Find where the given text appears and provide that cell's center as (x, y) coordinate. 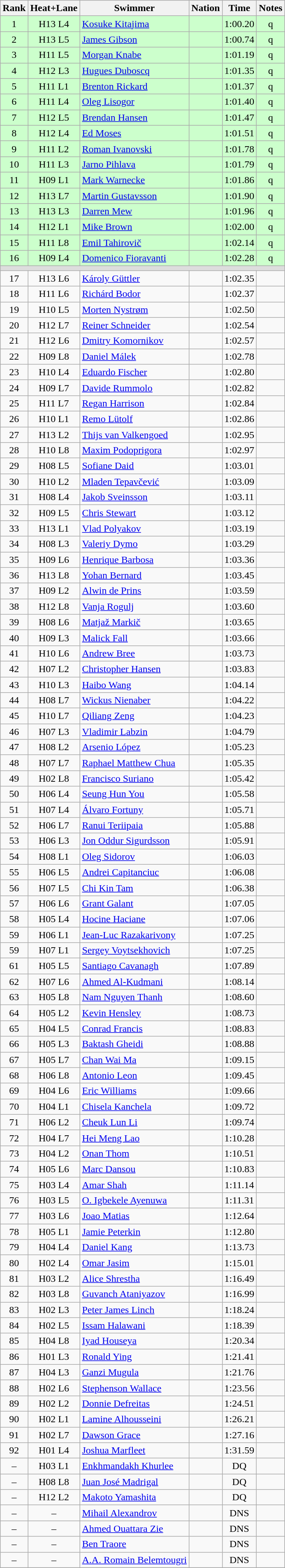
54 (14, 856)
69 (14, 1091)
1:03.59 (239, 591)
H04 L6 (54, 1091)
H05 L7 (54, 1060)
1:08.73 (239, 1013)
Dmitry Komornikov (134, 341)
Mark Warnecke (134, 180)
1:02.28 (239, 258)
49 (14, 778)
Matjaž Markič (134, 622)
H13 L5 (54, 39)
Joao Matias (134, 1216)
H09 L3 (54, 638)
H10 L8 (54, 450)
Hei Meng Lao (134, 1138)
1:06.38 (239, 888)
70 (14, 1107)
1:01.78 (239, 149)
Darren Mew (134, 211)
H06 L3 (54, 841)
H07 L1 (54, 950)
33 (14, 528)
1:09.72 (239, 1107)
H04 L3 (54, 1372)
Károly Güttler (134, 278)
1:06.03 (239, 856)
Ranui Teriipaia (134, 825)
1:05.71 (239, 810)
26 (14, 419)
Christopher Hansen (134, 669)
Richárd Bodor (134, 294)
1:09.15 (239, 1060)
H02 L3 (54, 1310)
H08 L4 (54, 497)
1:10.83 (239, 1169)
H13 L4 (54, 24)
72 (14, 1138)
43 (14, 684)
1 (14, 24)
Daniel Málek (134, 356)
Alwin de Prins (134, 591)
64 (14, 1013)
Mihail Alexandrov (134, 1513)
Jarno Pihlava (134, 164)
Jakob Sveinsson (134, 497)
H10 L7 (54, 716)
10 (14, 164)
H03 L6 (54, 1216)
55 (14, 872)
53 (14, 841)
Ganzi Mugula (134, 1372)
Baktash Gheidi (134, 1044)
7 (14, 117)
29 (14, 466)
Valeriy Dymo (134, 544)
1:05.58 (239, 794)
Francisco Suriano (134, 778)
Lamine Alhousseini (134, 1419)
1:02.97 (239, 450)
77 (14, 1216)
Conrad Francis (134, 1028)
Maxim Podoprigora (134, 450)
48 (14, 763)
1:12.80 (239, 1232)
H13 L6 (54, 278)
1:21.41 (239, 1357)
H02 L4 (54, 1263)
1:08.60 (239, 997)
H06 L4 (54, 794)
1:08.88 (239, 1044)
30 (14, 482)
H13 L7 (54, 196)
Omar Jasim (134, 1263)
68 (14, 1075)
56 (14, 888)
H11 L6 (54, 294)
1:04.23 (239, 716)
Ahmed Ouattara Zie (134, 1529)
Mladen Tepavčević (134, 482)
51 (14, 810)
46 (14, 732)
Donnie Defreitas (134, 1403)
71 (14, 1122)
H07 L7 (54, 763)
Ahmed Al-Kudmani (134, 982)
91 (14, 1435)
Brendan Hansen (134, 117)
Swimmer (134, 8)
Henrique Barbosa (134, 560)
Arsenio López (134, 747)
Nam Nguyen Thanh (134, 997)
Kosuke Kitajima (134, 24)
1:26.21 (239, 1419)
38 (14, 606)
1:03.60 (239, 606)
H06 L8 (54, 1075)
1:11.31 (239, 1201)
H02 L8 (54, 778)
1:03.29 (239, 544)
H01 L3 (54, 1357)
H05 L3 (54, 1044)
4 (14, 71)
39 (14, 622)
22 (14, 356)
58 (14, 919)
1:10.51 (239, 1153)
84 (14, 1325)
1:13.73 (239, 1247)
Mike Brown (134, 227)
H01 L4 (54, 1451)
14 (14, 227)
1:01.96 (239, 211)
Ed Moses (134, 133)
H03 L4 (54, 1185)
Chi Kin Tam (134, 888)
3 (14, 55)
H11 L3 (54, 164)
Remo Lütolf (134, 419)
25 (14, 403)
H02 L5 (54, 1325)
Chris Stewart (134, 513)
Vlad Polyakov (134, 528)
1:02.95 (239, 435)
1:08.14 (239, 982)
H07 L6 (54, 982)
H09 L1 (54, 180)
H03 L2 (54, 1279)
H08 L8 (54, 1482)
1:04.22 (239, 700)
H04 L2 (54, 1153)
Stephenson Wallace (134, 1388)
Roman Ivanovski (134, 149)
H10 L4 (54, 372)
Haibo Wang (134, 684)
H08 L3 (54, 544)
H11 L5 (54, 55)
1:02.00 (239, 227)
1:02.82 (239, 388)
Issam Halawani (134, 1325)
H05 L5 (54, 966)
1:03.65 (239, 622)
1:03.01 (239, 466)
H04 L4 (54, 1247)
1:07.89 (239, 966)
Hugues Duboscq (134, 71)
H12 L6 (54, 341)
87 (14, 1372)
92 (14, 1451)
19 (14, 310)
H10 L3 (54, 684)
Grant Galant (134, 903)
62 (14, 982)
1:16.49 (239, 1279)
37 (14, 591)
1:02.57 (239, 341)
1:01.79 (239, 164)
H13 L2 (54, 435)
79 (14, 1247)
Peter James Linch (134, 1310)
H13 L1 (54, 528)
1:08.83 (239, 1028)
Andrei Capitanciuc (134, 872)
James Gibson (134, 39)
1:10.28 (239, 1138)
H02 L1 (54, 1419)
1:05.23 (239, 747)
Santiago Cavanagh (134, 966)
H08 L1 (54, 856)
H07 L4 (54, 810)
H02 L2 (54, 1403)
Domenico Fioravanti (134, 258)
Emil Tahirovič (134, 243)
1:16.99 (239, 1294)
1:03.83 (239, 669)
21 (14, 341)
1:04.79 (239, 732)
H12 L5 (54, 117)
Morten Nystrøm (134, 310)
H09 L6 (54, 560)
1:02.78 (239, 356)
45 (14, 716)
23 (14, 372)
80 (14, 1263)
1:03.36 (239, 560)
H09 L7 (54, 388)
36 (14, 575)
H03 L8 (54, 1294)
Makoto Yamashita (134, 1497)
1:11.14 (239, 1185)
1:03.19 (239, 528)
H11 L4 (54, 102)
63 (14, 997)
61 (14, 966)
H06 L1 (54, 935)
Álvaro Fortuny (134, 810)
1:01.86 (239, 180)
1:01.37 (239, 86)
Ronald Ying (134, 1357)
Kevin Hensley (134, 1013)
Raphael Matthew Chua (134, 763)
1:01.35 (239, 71)
1:01.40 (239, 102)
Marc Dansou (134, 1169)
Jamie Peterkin (134, 1232)
1:07.05 (239, 903)
1:03.66 (239, 638)
Cheuk Lun Li (134, 1122)
88 (14, 1388)
34 (14, 544)
1:01.51 (239, 133)
1:01.47 (239, 117)
H03 L5 (54, 1201)
1:27.16 (239, 1435)
Oleg Lisogor (134, 102)
H10 L6 (54, 653)
1:31.59 (239, 1451)
13 (14, 211)
82 (14, 1294)
H08 L6 (54, 622)
H11 L7 (54, 403)
57 (14, 903)
H09 L2 (54, 591)
1:02.35 (239, 278)
32 (14, 513)
5 (14, 86)
H06 L2 (54, 1122)
H07 L3 (54, 732)
H04 L8 (54, 1341)
Martin Gustavsson (134, 196)
67 (14, 1060)
1:05.91 (239, 841)
12 (14, 196)
41 (14, 653)
81 (14, 1279)
H07 L5 (54, 888)
1:06.08 (239, 872)
86 (14, 1357)
H11 L8 (54, 243)
1:24.51 (239, 1403)
Regan Harrison (134, 403)
89 (14, 1403)
H10 L5 (54, 310)
17 (14, 278)
Daniel Kang (134, 1247)
35 (14, 560)
6 (14, 102)
Qiliang Zeng (134, 716)
H12 L7 (54, 325)
1:07.06 (239, 919)
Dawson Grace (134, 1435)
16 (14, 258)
90 (14, 1419)
Hocine Haciane (134, 919)
85 (14, 1341)
H05 L1 (54, 1232)
1:03.45 (239, 575)
52 (14, 825)
Ben Traore (134, 1544)
1:05.88 (239, 825)
1:03.09 (239, 482)
66 (14, 1044)
1:03.12 (239, 513)
74 (14, 1169)
H09 L8 (54, 356)
27 (14, 435)
1:00.20 (239, 24)
1:18.24 (239, 1310)
1:09.66 (239, 1091)
1:02.80 (239, 372)
Time (239, 8)
O. Igbekele Ayenuwa (134, 1201)
1:12.64 (239, 1216)
75 (14, 1185)
1:02.37 (239, 294)
H06 L5 (54, 872)
1:02.54 (239, 325)
78 (14, 1232)
40 (14, 638)
H12 L4 (54, 133)
Notes (271, 8)
H04 L5 (54, 1028)
H09 L5 (54, 513)
Joshua Marfleet (134, 1451)
8 (14, 133)
18 (14, 294)
1:02.50 (239, 310)
H03 L1 (54, 1466)
1:00.74 (239, 39)
Brenton Rickard (134, 86)
Davide Rummolo (134, 388)
1:18.39 (239, 1325)
H05 L6 (54, 1169)
1:03.11 (239, 497)
42 (14, 669)
H13 L8 (54, 575)
A.A. Romain Belemtougri (134, 1560)
Rank (14, 8)
H10 L1 (54, 419)
H11 L2 (54, 149)
H07 L2 (54, 669)
H06 L6 (54, 903)
H08 L7 (54, 700)
11 (14, 180)
20 (14, 325)
Antonio Leon (134, 1075)
Nation (206, 8)
1:02.84 (239, 403)
1:05.42 (239, 778)
Juan José Madrigal (134, 1482)
H11 L1 (54, 86)
Yohan Bernard (134, 575)
H12 L3 (54, 71)
1:15.01 (239, 1263)
H05 L8 (54, 997)
H04 L7 (54, 1138)
Jean-Luc Razakarivony (134, 935)
1:01.90 (239, 196)
Iyad Houseya (134, 1341)
Vladimir Labzin (134, 732)
1:03.73 (239, 653)
Sofiane Daid (134, 466)
Reiner Schneider (134, 325)
H05 L4 (54, 919)
1:09.45 (239, 1075)
15 (14, 243)
Sergey Voytsekhovich (134, 950)
H04 L1 (54, 1107)
Chisela Kanchela (134, 1107)
H13 L3 (54, 211)
1:02.14 (239, 243)
H02 L7 (54, 1435)
Wickus Nienaber (134, 700)
Malick Fall (134, 638)
1:04.14 (239, 684)
9 (14, 149)
H05 L2 (54, 1013)
H08 L2 (54, 747)
Enkhmandakh Khurlee (134, 1466)
Vanja Rogulj (134, 606)
24 (14, 388)
H12 L8 (54, 606)
H02 L6 (54, 1388)
H09 L4 (54, 258)
1:20.34 (239, 1341)
Alice Shrestha (134, 1279)
73 (14, 1153)
28 (14, 450)
Guvanch Ataniyazov (134, 1294)
H12 L1 (54, 227)
Amar Shah (134, 1185)
1:01.19 (239, 55)
44 (14, 700)
Thijs van Valkengoed (134, 435)
Heat+Lane (54, 8)
50 (14, 794)
1:21.76 (239, 1372)
Seung Hun You (134, 794)
H08 L5 (54, 466)
Jon Oddur Sigurdsson (134, 841)
1:05.35 (239, 763)
2 (14, 39)
Morgan Knabe (134, 55)
83 (14, 1310)
31 (14, 497)
Oleg Sidorov (134, 856)
1:02.86 (239, 419)
H12 L2 (54, 1497)
H10 L2 (54, 482)
H06 L7 (54, 825)
1:23.56 (239, 1388)
Eduardo Fischer (134, 372)
76 (14, 1201)
Eric Williams (134, 1091)
Andrew Bree (134, 653)
47 (14, 747)
Onan Thom (134, 1153)
65 (14, 1028)
1:09.74 (239, 1122)
Chan Wai Ma (134, 1060)
